For the text-containing cell, return its midpoint in [x, y] coordinate format. 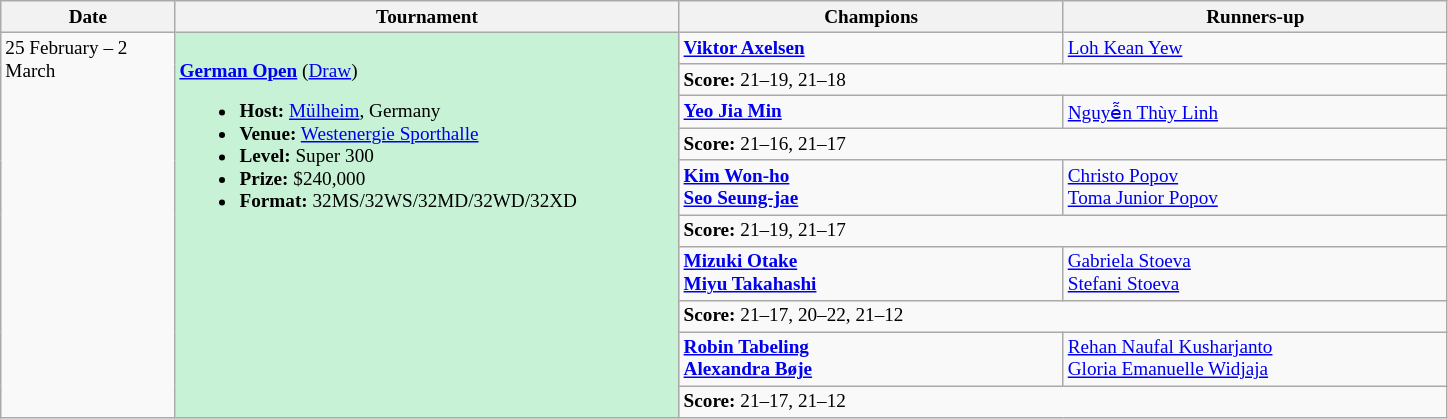
Score: 21–19, 21–18 [1063, 80]
Score: 21–19, 21–17 [1063, 230]
Christo Popov Toma Junior Popov [1255, 187]
Score: 21–17, 20–22, 21–12 [1063, 316]
Kim Won-ho Seo Seung-jae [871, 187]
Loh Kean Yew [1255, 48]
Nguyễn Thùy Linh [1255, 112]
Robin Tabeling Alexandra Bøje [871, 359]
Score: 21–16, 21–17 [1063, 145]
Champions [871, 17]
Gabriela Stoeva Stefani Stoeva [1255, 273]
25 February – 2 March [88, 224]
Score: 21–17, 21–12 [1063, 402]
Tournament [427, 17]
Viktor Axelsen [871, 48]
Runners-up [1255, 17]
Rehan Naufal Kusharjanto Gloria Emanuelle Widjaja [1255, 359]
Mizuki Otake Miyu Takahashi [871, 273]
German Open (Draw)Host: Mülheim, GermanyVenue: Westenergie SporthalleLevel: Super 300Prize: $240,000Format: 32MS/32WS/32MD/32WD/32XD [427, 224]
Yeo Jia Min [871, 112]
Date [88, 17]
